Return (x, y) of the center of cell containing provided text 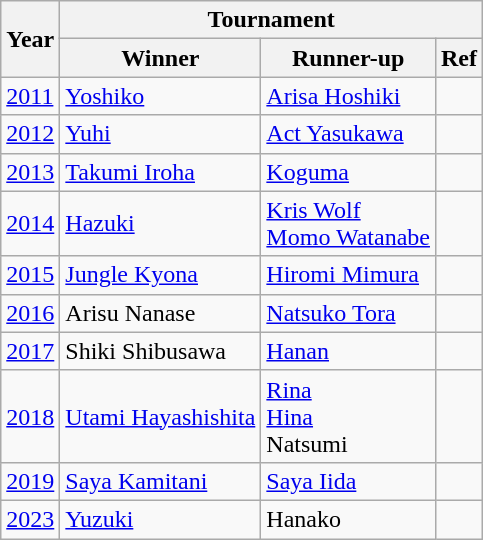
2011 (30, 96)
Hanako (348, 519)
Arisa Hoshiki (348, 96)
2015 (30, 275)
Arisu Nanase (160, 313)
Tournament (272, 20)
Act Yasukawa (348, 134)
Hazuki (160, 224)
2016 (30, 313)
2014 (30, 224)
Hiromi Mimura (348, 275)
2013 (30, 172)
Yoshiko (160, 96)
Takumi Iroha (160, 172)
2012 (30, 134)
Winner (160, 58)
Hanan (348, 351)
2023 (30, 519)
Yuhi (160, 134)
RinaHinaNatsumi (348, 416)
Yuzuki (160, 519)
Jungle Kyona (160, 275)
Saya Kamitani (160, 481)
Ref (458, 58)
Shiki Shibusawa (160, 351)
Natsuko Tora (348, 313)
2017 (30, 351)
Year (30, 39)
2019 (30, 481)
2018 (30, 416)
Koguma (348, 172)
Utami Hayashishita (160, 416)
Runner-up (348, 58)
Saya Iida (348, 481)
Kris WolfMomo Watanabe (348, 224)
